Determine the (X, Y) coordinate at the center of the cell enclosing the given text.  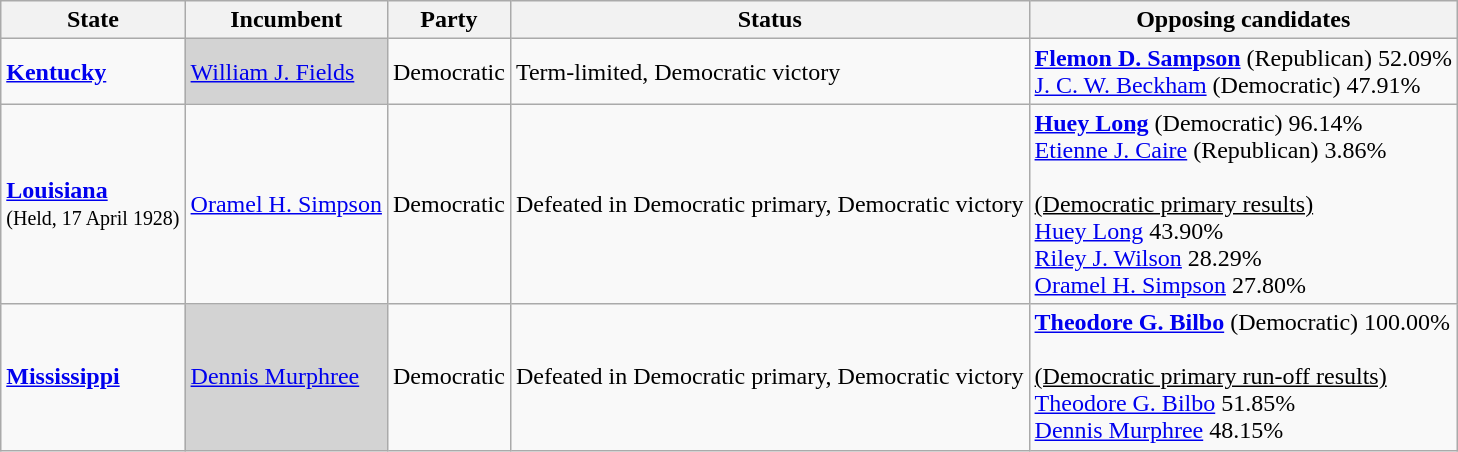
Dennis Murphree (286, 377)
Incumbent (286, 20)
Oramel H. Simpson (286, 204)
Status (770, 20)
Louisiana(Held, 17 April 1928) (93, 204)
William J. Fields (286, 72)
Flemon D. Sampson (Republican) 52.09%J. C. W. Beckham (Democratic) 47.91% (1243, 72)
Mississippi (93, 377)
Party (448, 20)
Opposing candidates (1243, 20)
Term-limited, Democratic victory (770, 72)
Theodore G. Bilbo (Democratic) 100.00%(Democratic primary run-off results)Theodore G. Bilbo 51.85%Dennis Murphree 48.15% (1243, 377)
State (93, 20)
Kentucky (93, 72)
